Locate the cell with the specified text and output its (x, y) center coordinate. 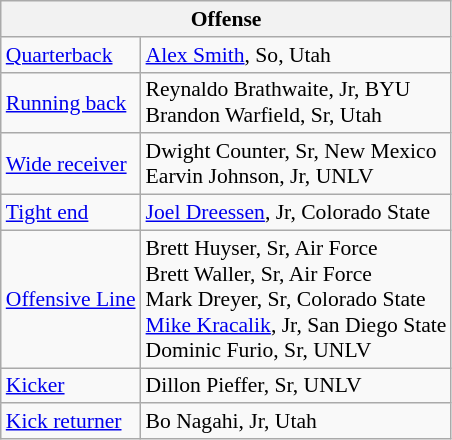
Kicker (71, 386)
Bo Nagahi, Jr, Utah (296, 422)
Running back (71, 102)
Reynaldo Brathwaite, Jr, BYUBrandon Warfield, Sr, Utah (296, 102)
Dillon Pieffer, Sr, UNLV (296, 386)
Tight end (71, 213)
Quarterback (71, 55)
Offensive Line (71, 299)
Brett Huyser, Sr, Air ForceBrett Waller, Sr, Air ForceMark Dreyer, Sr, Colorado StateMike Kracalik, Jr, San Diego StateDominic Furio, Sr, UNLV (296, 299)
Offense (226, 19)
Dwight Counter, Sr, New MexicoEarvin Johnson, Jr, UNLV (296, 164)
Wide receiver (71, 164)
Alex Smith, So, Utah (296, 55)
Kick returner (71, 422)
Joel Dreessen, Jr, Colorado State (296, 213)
